Return the [x, y] coordinate for the center point of the cell that contains the specified text.  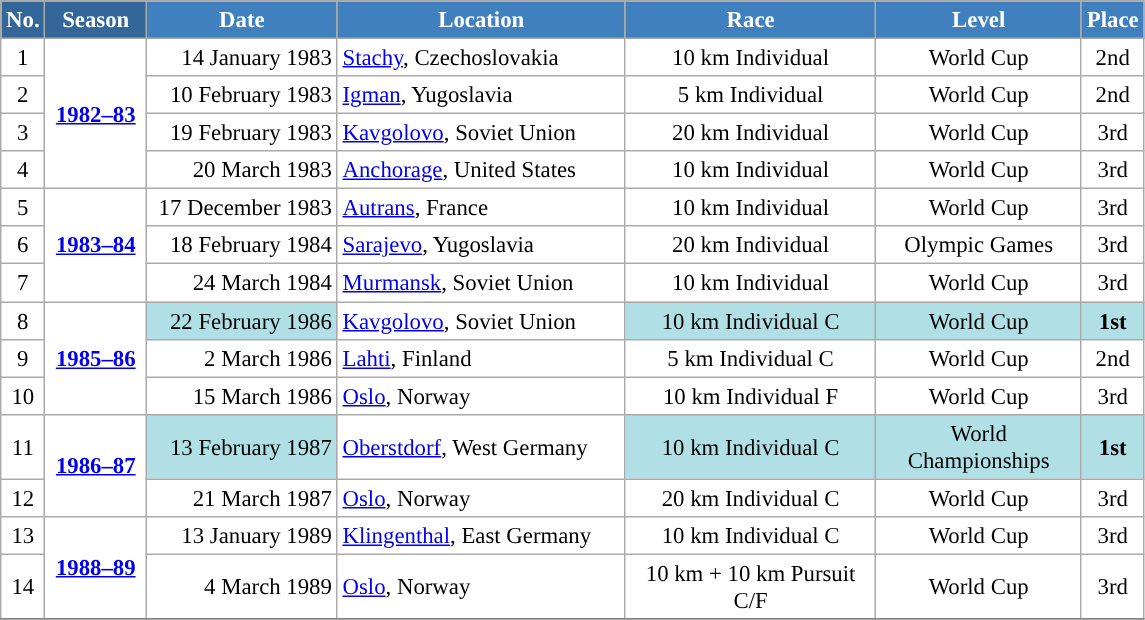
13 [23, 536]
Lahti, Finland [481, 358]
Location [481, 20]
19 February 1983 [242, 133]
1982–83 [96, 114]
Murmansk, Soviet Union [481, 283]
1985–86 [96, 358]
Autrans, France [481, 208]
Stachy, Czechoslovakia [481, 58]
15 March 1986 [242, 396]
1988–89 [96, 568]
21 March 1987 [242, 498]
17 December 1983 [242, 208]
Anchorage, United States [481, 170]
Oberstdorf, West Germany [481, 446]
3 [23, 133]
No. [23, 20]
Race [750, 20]
10 km + 10 km Pursuit C/F [750, 586]
22 February 1986 [242, 321]
4 [23, 170]
14 [23, 586]
6 [23, 245]
10 [23, 396]
2 [23, 95]
1 [23, 58]
World Championships [979, 446]
5 km Individual C [750, 358]
7 [23, 283]
Klingenthal, East Germany [481, 536]
20 km Individual C [750, 498]
10 km Individual F [750, 396]
Season [96, 20]
Place [1112, 20]
12 [23, 498]
20 March 1983 [242, 170]
2 March 1986 [242, 358]
18 February 1984 [242, 245]
9 [23, 358]
24 March 1984 [242, 283]
8 [23, 321]
13 January 1989 [242, 536]
1986–87 [96, 465]
4 March 1989 [242, 586]
14 January 1983 [242, 58]
Date [242, 20]
10 February 1983 [242, 95]
11 [23, 446]
5 km Individual [750, 95]
1983–84 [96, 246]
Level [979, 20]
5 [23, 208]
Sarajevo, Yugoslavia [481, 245]
13 February 1987 [242, 446]
Olympic Games [979, 245]
Igman, Yugoslavia [481, 95]
